Scan for the cell matching the given text and deliver its [x, y] coordinate at center. 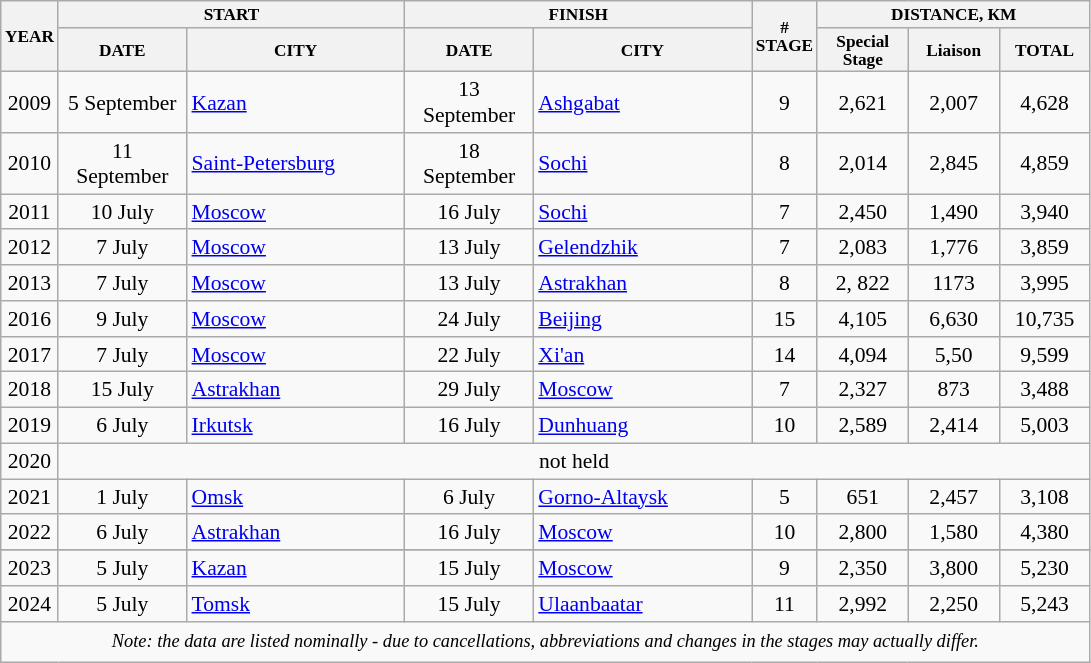
11 September [122, 164]
Liaison [954, 50]
3,995 [1044, 283]
10,735 [1044, 319]
10 July [122, 212]
1,580 [954, 533]
YEAR [30, 36]
2011 [30, 212]
651 [862, 497]
not held [574, 462]
#STAGE [785, 36]
5 [785, 497]
2,350 [862, 568]
2019 [30, 426]
11 [785, 604]
Xi'an [642, 355]
18 September [469, 164]
2,800 [862, 533]
2,014 [862, 164]
5,50 [954, 355]
4,628 [1044, 102]
24 July [469, 319]
2,621 [862, 102]
13 September [469, 102]
2, 822 [862, 283]
2023 [30, 568]
873 [954, 390]
Tomsk [295, 604]
9,599 [1044, 355]
TOTAL [1044, 50]
4,380 [1044, 533]
1,776 [954, 248]
2,457 [954, 497]
1173 [954, 283]
2,992 [862, 604]
Omsk [295, 497]
2016 [30, 319]
SpecialStage [862, 50]
4,859 [1044, 164]
START [232, 14]
2010 [30, 164]
Ashgabat [642, 102]
3,108 [1044, 497]
FINISH [578, 14]
29 July [469, 390]
6,630 [954, 319]
9 July [122, 319]
2021 [30, 497]
2,450 [862, 212]
3,800 [954, 568]
5 September [122, 102]
Irkutsk [295, 426]
2022 [30, 533]
15 [785, 319]
2,083 [862, 248]
3,859 [1044, 248]
2,414 [954, 426]
22 July [469, 355]
Beijing [642, 319]
2,589 [862, 426]
Ulaanbaatar [642, 604]
2013 [30, 283]
14 [785, 355]
5,003 [1044, 426]
2012 [30, 248]
5,230 [1044, 568]
5,243 [1044, 604]
1 July [122, 497]
2017 [30, 355]
2,845 [954, 164]
Saint-Petersburg [295, 164]
4,094 [862, 355]
2,250 [954, 604]
1,490 [954, 212]
2,007 [954, 102]
2018 [30, 390]
2009 [30, 102]
DISTANCE, КМ [954, 14]
Note: the data are listed nominally - due to cancellations, abbreviations and changes in the stages may actually differ. [546, 642]
Gelendzhik [642, 248]
2020 [30, 462]
Dunhuang [642, 426]
2,327 [862, 390]
4,105 [862, 319]
3,940 [1044, 212]
Gorno-Altaysk [642, 497]
2024 [30, 604]
3,488 [1044, 390]
